From the cell containing the given text, extract its center point as [x, y] coordinate. 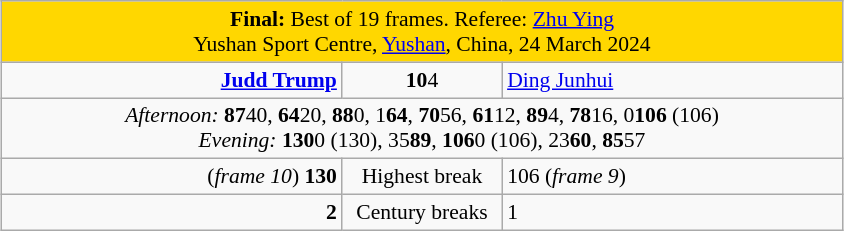
104 [422, 80]
106 (frame 9) [672, 177]
(frame 10) 130 [172, 177]
1 [672, 213]
Afternoon: 8740, 6420, 880, 164, 7056, 6112, 894, 7816, 0106 (106)Evening: 1300 (130), 3589, 1060 (106), 2360, 8557 [422, 128]
Final: Best of 19 frames. Referee: Zhu YingYushan Sport Centre, Yushan, China, 24 March 2024 [422, 32]
2 [172, 213]
Ding Junhui [672, 80]
Highest break [422, 177]
Century breaks [422, 213]
Judd Trump [172, 80]
